Determine the (x, y) coordinate at the center of the cell enclosing the given text.  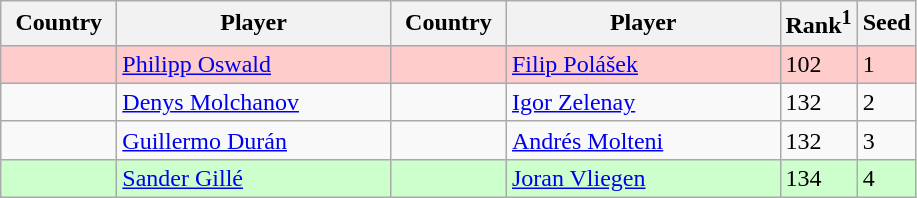
Joran Vliegen (643, 178)
Andrés Molteni (643, 140)
Filip Polášek (643, 64)
2 (886, 102)
Guillermo Durán (254, 140)
4 (886, 178)
Denys Molchanov (254, 102)
102 (818, 64)
Sander Gillé (254, 178)
3 (886, 140)
134 (818, 178)
1 (886, 64)
Igor Zelenay (643, 102)
Seed (886, 24)
Rank1 (818, 24)
Philipp Oswald (254, 64)
